Detect which cell encompasses the target text, then output its (X, Y) center coordinate. 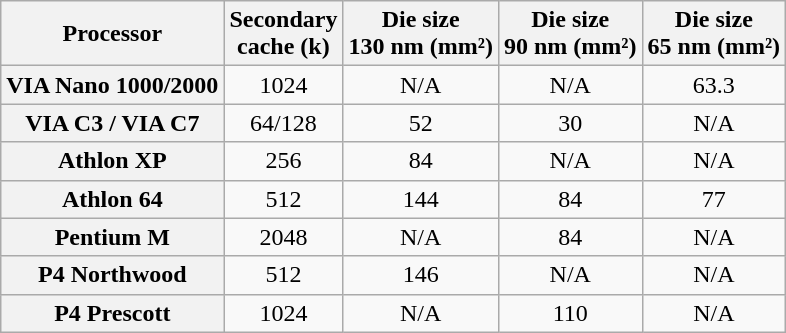
110 (570, 313)
52 (421, 123)
Athlon 64 (112, 199)
Secondarycache (k) (284, 34)
VIA C3 / VIA C7 (112, 123)
VIA Nano 1000/2000 (112, 85)
146 (421, 275)
77 (714, 199)
2048 (284, 237)
P4 Prescott (112, 313)
Die size90 nm (mm²) (570, 34)
144 (421, 199)
64/128 (284, 123)
Processor (112, 34)
Pentium M (112, 237)
63.3 (714, 85)
30 (570, 123)
Die size65 nm (mm²) (714, 34)
Die size130 nm (mm²) (421, 34)
256 (284, 161)
Athlon XP (112, 161)
P4 Northwood (112, 275)
